Determine the [X, Y] coordinate at the center of the cell enclosing the given text.  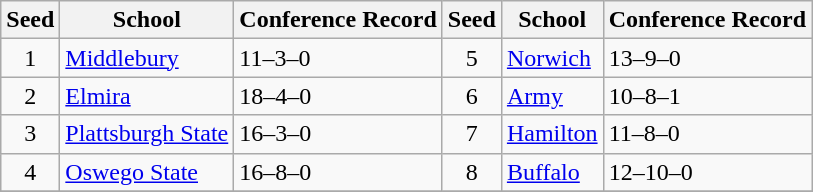
Hamilton [552, 134]
11–8–0 [708, 134]
Elmira [147, 96]
8 [472, 172]
11–3–0 [338, 58]
Oswego State [147, 172]
16–3–0 [338, 134]
3 [30, 134]
12–10–0 [708, 172]
5 [472, 58]
13–9–0 [708, 58]
10–8–1 [708, 96]
6 [472, 96]
Plattsburgh State [147, 134]
18–4–0 [338, 96]
1 [30, 58]
Buffalo [552, 172]
7 [472, 134]
Army [552, 96]
16–8–0 [338, 172]
Middlebury [147, 58]
Norwich [552, 58]
2 [30, 96]
4 [30, 172]
